Provide the [x, y] coordinate of the cell's center where the given text is located.  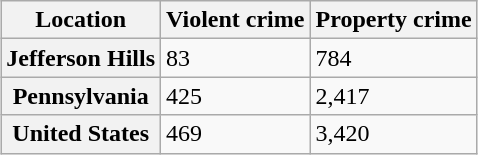
Property crime [394, 20]
2,417 [394, 96]
469 [236, 134]
3,420 [394, 134]
425 [236, 96]
Violent crime [236, 20]
Jefferson Hills [81, 58]
Location [81, 20]
United States [81, 134]
83 [236, 58]
784 [394, 58]
Pennsylvania [81, 96]
